For the text-containing cell, return its midpoint in [x, y] coordinate format. 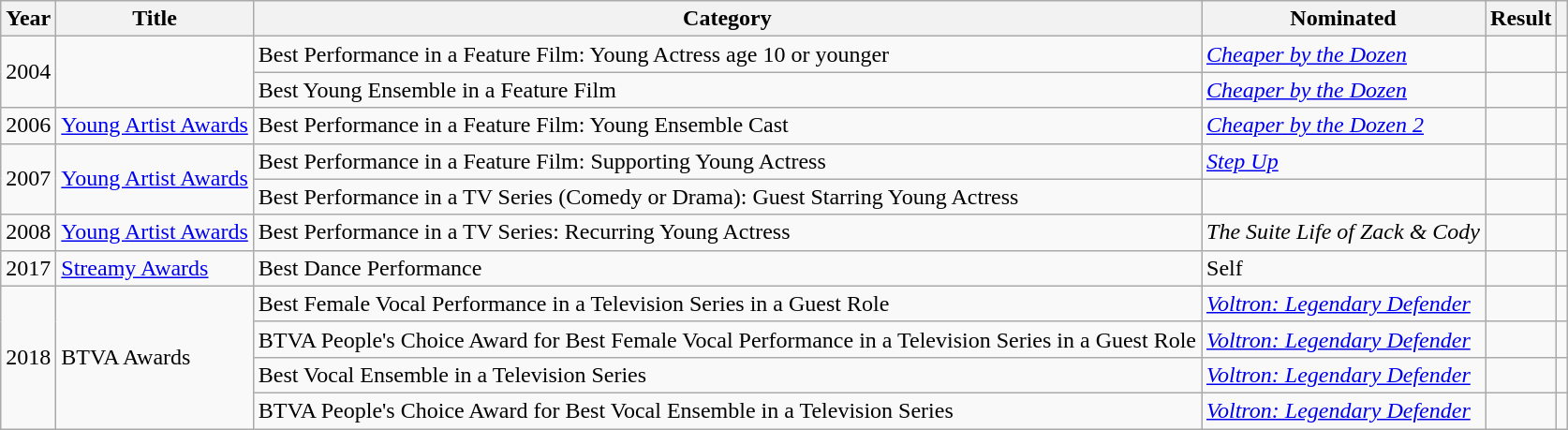
Nominated [1343, 19]
Result [1521, 19]
Best Dance Performance [727, 268]
BTVA People's Choice Award for Best Vocal Ensemble in a Television Series [727, 410]
Best Performance in a Feature Film: Young Ensemble Cast [727, 126]
Best Female Vocal Performance in a Television Series in a Guest Role [727, 304]
BTVA People's Choice Award for Best Female Vocal Performance in a Television Series in a Guest Role [727, 339]
Best Vocal Ensemble in a Television Series [727, 375]
The Suite Life of Zack & Cody [1343, 232]
2004 [28, 72]
Year [28, 19]
2018 [28, 357]
Best Performance in a Feature Film: Supporting Young Actress [727, 161]
Step Up [1343, 161]
Streamy Awards [155, 268]
Title [155, 19]
Best Performance in a TV Series: Recurring Young Actress [727, 232]
2006 [28, 126]
2017 [28, 268]
2007 [28, 179]
BTVA Awards [155, 357]
Best Young Ensemble in a Feature Film [727, 90]
Self [1343, 268]
Cheaper by the Dozen 2 [1343, 126]
Category [727, 19]
Best Performance in a Feature Film: Young Actress age 10 or younger [727, 54]
Best Performance in a TV Series (Comedy or Drama): Guest Starring Young Actress [727, 197]
2008 [28, 232]
